Detect which cell encompasses the target text, then output its [X, Y] center coordinate. 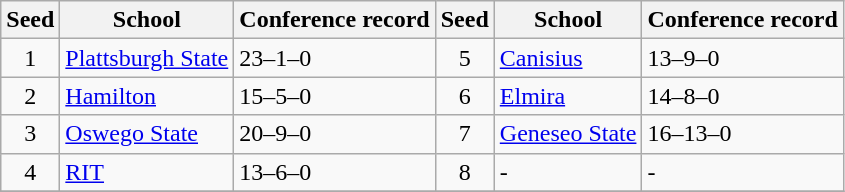
RIT [147, 172]
7 [464, 134]
15–5–0 [334, 96]
Canisius [568, 58]
23–1–0 [334, 58]
1 [30, 58]
3 [30, 134]
20–9–0 [334, 134]
13–9–0 [742, 58]
Geneseo State [568, 134]
4 [30, 172]
Plattsburgh State [147, 58]
Oswego State [147, 134]
Elmira [568, 96]
8 [464, 172]
13–6–0 [334, 172]
2 [30, 96]
Hamilton [147, 96]
14–8–0 [742, 96]
6 [464, 96]
16–13–0 [742, 134]
5 [464, 58]
